Output the [X, Y] coordinate of the center of the cell containing the given text.  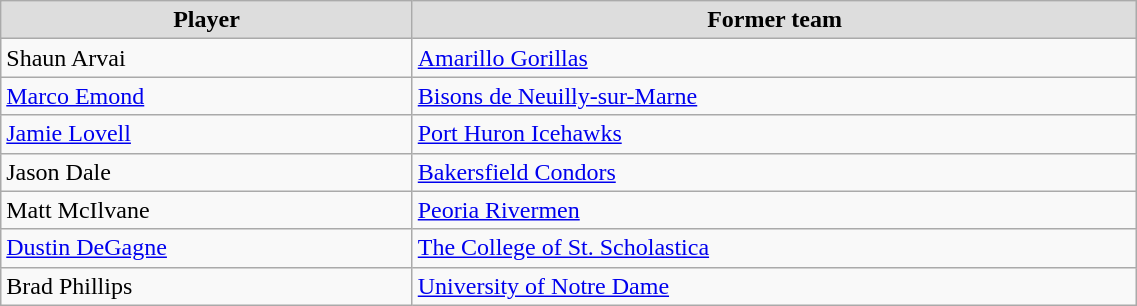
Amarillo Gorillas [774, 58]
University of Notre Dame [774, 286]
Brad Phillips [206, 286]
The College of St. Scholastica [774, 248]
Former team [774, 20]
Player [206, 20]
Marco Emond [206, 96]
Port Huron Icehawks [774, 134]
Bisons de Neuilly-sur-Marne [774, 96]
Shaun Arvai [206, 58]
Bakersfield Condors [774, 172]
Jamie Lovell [206, 134]
Jason Dale [206, 172]
Matt McIlvane [206, 210]
Peoria Rivermen [774, 210]
Dustin DeGagne [206, 248]
